For the text-containing cell, return its midpoint in [x, y] coordinate format. 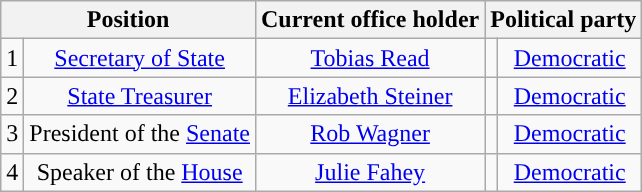
State Treasurer [140, 96]
4 [12, 172]
Political party [564, 20]
Secretary of State [140, 58]
Rob Wagner [370, 134]
Tobias Read [370, 58]
Position [128, 20]
President of the Senate [140, 134]
1 [12, 58]
3 [12, 134]
Speaker of the House [140, 172]
Julie Fahey [370, 172]
Current office holder [370, 20]
Elizabeth Steiner [370, 96]
2 [12, 96]
